Extract the (x, y) coordinate from the center of the cell holding the provided text.  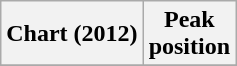
Chart (2012) (72, 34)
Peakposition (189, 34)
